Scan for the cell matching the given text and deliver its (X, Y) coordinate at center. 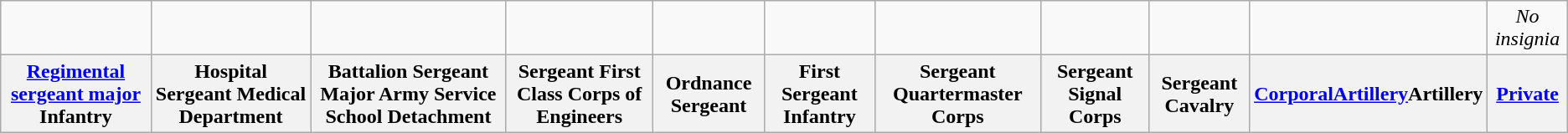
Regimental sergeant major Infantry (75, 94)
Sergeant Cavalry (1199, 94)
Battalion Sergeant Major Army Service School Detachment (409, 94)
Sergeant Quartermaster Corps (957, 94)
First Sergeant Infantry (819, 94)
Sergeant Signal Corps (1095, 94)
Sergeant First Class Corps of Engineers (580, 94)
Hospital Sergeant Medical Department (231, 94)
CorporalArtilleryArtillery (1369, 94)
No insignia (1528, 28)
Private (1528, 94)
Ordnance Sergeant (709, 94)
